Return (x, y) of the center of cell containing provided text 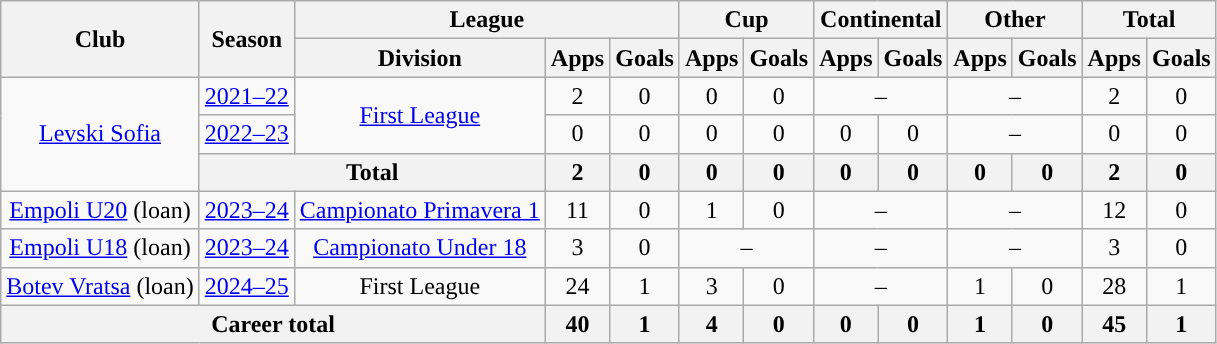
2021–22 (246, 96)
Empoli U18 (loan) (100, 248)
Campionato Primavera 1 (420, 210)
Continental (881, 20)
Division (420, 58)
Cup (746, 20)
Other (1015, 20)
Botev Vratsa (loan) (100, 286)
12 (1114, 210)
2024–25 (246, 286)
Season (246, 39)
League (486, 20)
45 (1114, 324)
11 (577, 210)
Career total (274, 324)
4 (711, 324)
24 (577, 286)
28 (1114, 286)
Empoli U20 (loan) (100, 210)
2022–23 (246, 134)
40 (577, 324)
Levski Sofia (100, 134)
Club (100, 39)
Campionato Under 18 (420, 248)
